Scan for the cell matching the given text and deliver its (x, y) coordinate at center. 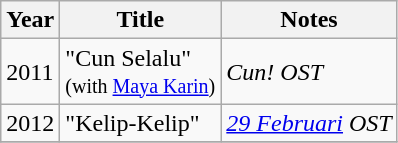
"Cun Selalu" (with Maya Karin) (140, 72)
2012 (30, 123)
29 Februari OST (309, 123)
2011 (30, 72)
Year (30, 20)
Cun! OST (309, 72)
"Kelip-Kelip" (140, 123)
Notes (309, 20)
Title (140, 20)
